Identify which cell holds the provided text, then report its (x, y) central coordinate. 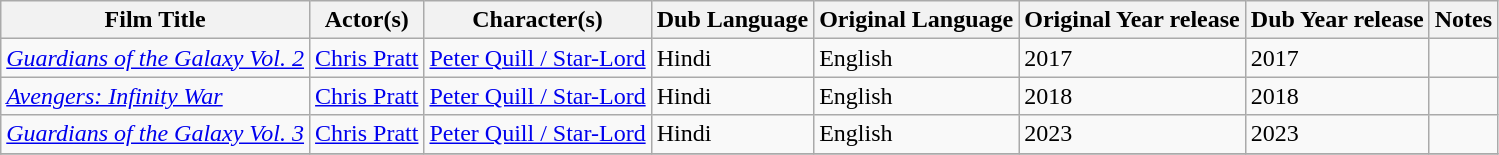
Dub Language (732, 20)
Avengers: Infinity War (156, 96)
Original Language (916, 20)
Actor(s) (367, 20)
Guardians of the Galaxy Vol. 3 (156, 134)
Dub Year release (1337, 20)
Character(s) (538, 20)
Guardians of the Galaxy Vol. 2 (156, 58)
Film Title (156, 20)
Notes (1463, 20)
Original Year release (1132, 20)
